Capture the cell that displays the provided text and extract its (X, Y) central coordinate. 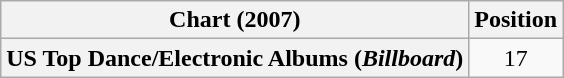
Chart (2007) (235, 20)
US Top Dance/Electronic Albums (Billboard) (235, 58)
17 (516, 58)
Position (516, 20)
